Identify which cell holds the provided text, then report its (X, Y) central coordinate. 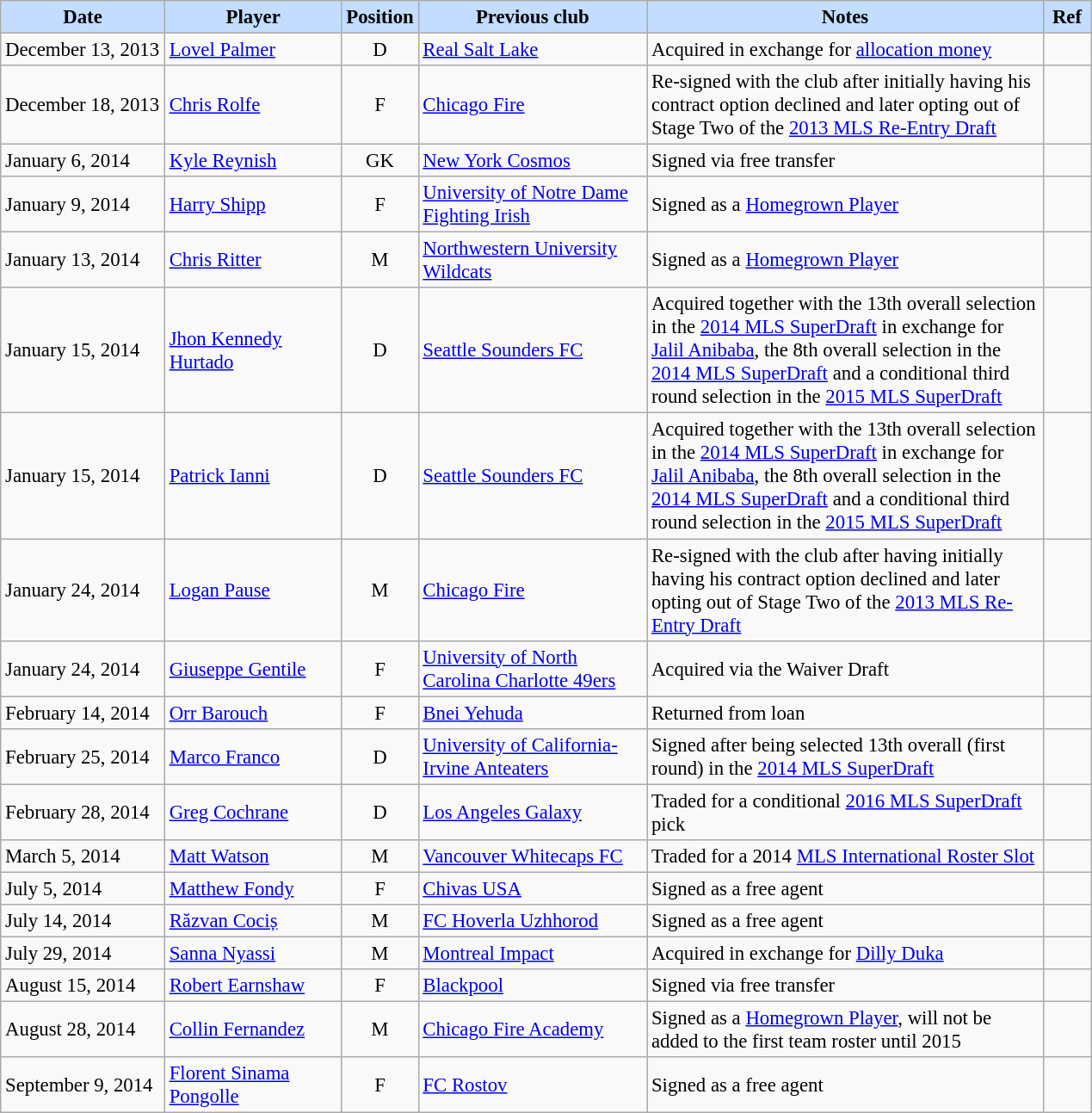
Lovel Palmer (253, 50)
Greg Cochrane (253, 813)
Kyle Reynish (253, 161)
Jhon Kennedy Hurtado (253, 350)
Los Angeles Galaxy (533, 813)
August 15, 2014 (83, 986)
August 28, 2014 (83, 1030)
Date (83, 17)
January 13, 2014 (83, 260)
New York Cosmos (533, 161)
University of Notre Dame Fighting Irish (533, 205)
Returned from loan (845, 713)
Montreal Impact (533, 953)
Signed after being selected 13th overall (first round) in the 2014 MLS SuperDraft (845, 756)
January 9, 2014 (83, 205)
Giuseppe Gentile (253, 668)
Player (253, 17)
Robert Earnshaw (253, 986)
Orr Barouch (253, 713)
Vancouver Whitecaps FC (533, 856)
Marco Franco (253, 756)
Acquired in exchange for Dilly Duka (845, 953)
February 28, 2014 (83, 813)
University of North Carolina Charlotte 49ers (533, 668)
Chris Ritter (253, 260)
Logan Pause (253, 591)
Patrick Ianni (253, 476)
Acquired via the Waiver Draft (845, 668)
GK (380, 161)
September 9, 2014 (83, 1085)
Bnei Yehuda (533, 713)
Traded for a conditional 2016 MLS SuperDraft pick (845, 813)
March 5, 2014 (83, 856)
FC Rostov (533, 1085)
Previous club (533, 17)
Ref (1067, 17)
July 14, 2014 (83, 921)
Re-signed with the club after initially having his contract option declined and later opting out of Stage Two of the 2013 MLS Re-Entry Draft (845, 105)
December 13, 2013 (83, 50)
FC Hoverla Uzhhorod (533, 921)
February 25, 2014 (83, 756)
Matt Watson (253, 856)
July 5, 2014 (83, 888)
December 18, 2013 (83, 105)
Blackpool (533, 986)
Matthew Fondy (253, 888)
Sanna Nyassi (253, 953)
University of California-Irvine Anteaters (533, 756)
July 29, 2014 (83, 953)
Acquired in exchange for allocation money (845, 50)
Răzvan Cociș (253, 921)
January 6, 2014 (83, 161)
Traded for a 2014 MLS International Roster Slot (845, 856)
Position (380, 17)
Signed as a Homegrown Player, will not be added to the first team roster until 2015 (845, 1030)
Northwestern University Wildcats (533, 260)
Chivas USA (533, 888)
Harry Shipp (253, 205)
Re-signed with the club after having initially having his contract option declined and later opting out of Stage Two of the 2013 MLS Re-Entry Draft (845, 591)
Chris Rolfe (253, 105)
February 14, 2014 (83, 713)
Notes (845, 17)
Real Salt Lake (533, 50)
Chicago Fire Academy (533, 1030)
Florent Sinama Pongolle (253, 1085)
Collin Fernandez (253, 1030)
